Detect which cell encompasses the target text, then output its [x, y] center coordinate. 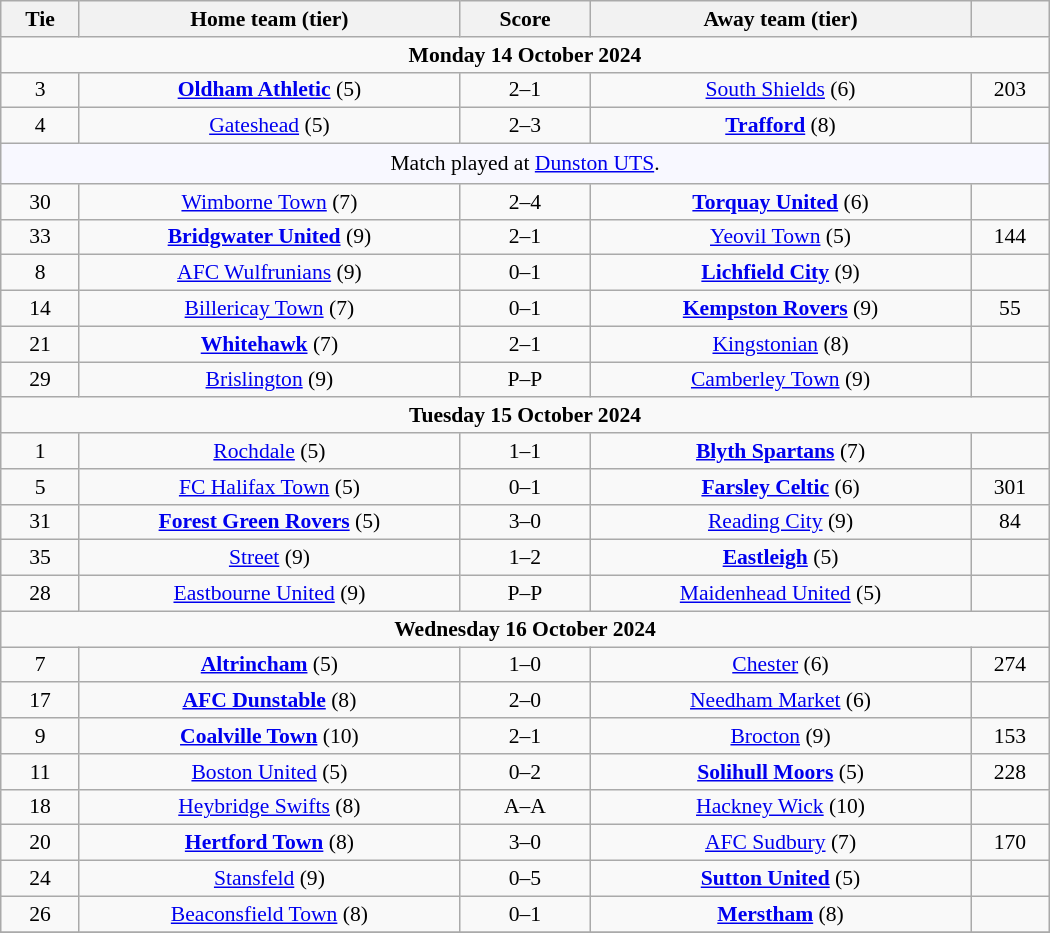
Boston United (5) [269, 772]
3 [40, 90]
Farsley Celtic (6) [781, 487]
Beaconsfield Town (8) [269, 914]
Brocton (9) [781, 736]
Hertford Town (8) [269, 843]
14 [40, 309]
144 [1010, 237]
Heybridge Swifts (8) [269, 807]
Needham Market (6) [781, 701]
Eastbourne United (9) [269, 594]
Home team (tier) [269, 19]
2–4 [524, 202]
Billericay Town (7) [269, 309]
55 [1010, 309]
1–2 [524, 558]
Sutton United (5) [781, 879]
Rochdale (5) [269, 451]
170 [1010, 843]
Kempston Rovers (9) [781, 309]
Bridgwater United (9) [269, 237]
Camberley Town (9) [781, 380]
Eastleigh (5) [781, 558]
Gateshead (5) [269, 126]
Away team (tier) [781, 19]
Reading City (9) [781, 522]
Street (9) [269, 558]
Yeovil Town (5) [781, 237]
21 [40, 344]
Stansfeld (9) [269, 879]
Torquay United (6) [781, 202]
17 [40, 701]
228 [1010, 772]
Score [524, 19]
33 [40, 237]
Wimborne Town (7) [269, 202]
Tie [40, 19]
Hackney Wick (10) [781, 807]
Match played at Dunston UTS. [525, 164]
Oldham Athletic (5) [269, 90]
AFC Wulfrunians (9) [269, 273]
5 [40, 487]
Maidenhead United (5) [781, 594]
Whitehawk (7) [269, 344]
Kingstonian (8) [781, 344]
84 [1010, 522]
Altrincham (5) [269, 665]
1 [40, 451]
Coalville Town (10) [269, 736]
18 [40, 807]
24 [40, 879]
203 [1010, 90]
Wednesday 16 October 2024 [525, 629]
2–0 [524, 701]
35 [40, 558]
A–A [524, 807]
29 [40, 380]
31 [40, 522]
Forest Green Rovers (5) [269, 522]
7 [40, 665]
0–5 [524, 879]
1–1 [524, 451]
4 [40, 126]
Monday 14 October 2024 [525, 55]
AFC Sudbury (7) [781, 843]
AFC Dunstable (8) [269, 701]
Brislington (9) [269, 380]
26 [40, 914]
Merstham (8) [781, 914]
Trafford (8) [781, 126]
2–3 [524, 126]
11 [40, 772]
South Shields (6) [781, 90]
Lichfield City (9) [781, 273]
20 [40, 843]
Blyth Spartans (7) [781, 451]
FC Halifax Town (5) [269, 487]
0–2 [524, 772]
1–0 [524, 665]
8 [40, 273]
9 [40, 736]
28 [40, 594]
Solihull Moors (5) [781, 772]
Tuesday 15 October 2024 [525, 416]
153 [1010, 736]
301 [1010, 487]
Chester (6) [781, 665]
30 [40, 202]
274 [1010, 665]
